Return [x, y] of the center of cell containing provided text 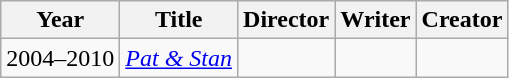
Pat & Stan [179, 58]
Creator [462, 20]
Writer [376, 20]
Year [60, 20]
Title [179, 20]
2004–2010 [60, 58]
Director [286, 20]
